Capture the cell that displays the provided text and extract its (X, Y) central coordinate. 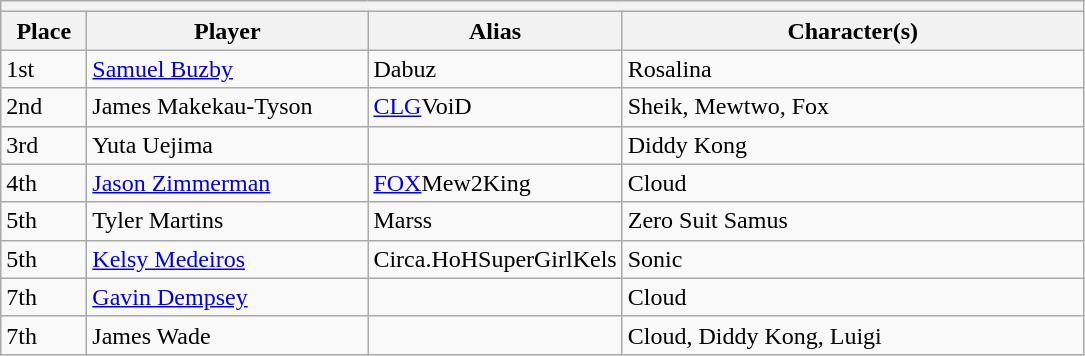
Player (228, 31)
2nd (44, 107)
Sonic (852, 259)
Jason Zimmerman (228, 183)
3rd (44, 145)
CLGVoiD (495, 107)
Marss (495, 221)
Circa.HoHSuperGirlKels (495, 259)
Zero Suit Samus (852, 221)
FOXMew2King (495, 183)
Cloud, Diddy Kong, Luigi (852, 335)
Sheik, Mewtwo, Fox (852, 107)
1st (44, 69)
Character(s) (852, 31)
Yuta Uejima (228, 145)
Rosalina (852, 69)
James Makekau-Tyson (228, 107)
Kelsy Medeiros (228, 259)
Gavin Dempsey (228, 297)
Place (44, 31)
Alias (495, 31)
Dabuz (495, 69)
Tyler Martins (228, 221)
Samuel Buzby (228, 69)
James Wade (228, 335)
4th (44, 183)
Diddy Kong (852, 145)
